Scan for the cell matching the given text and deliver its [X, Y] coordinate at center. 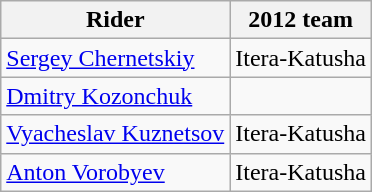
Anton Vorobyev [116, 172]
Dmitry Kozonchuk [116, 96]
Sergey Chernetskiy [116, 58]
Rider [116, 20]
2012 team [301, 20]
Vyacheslav Kuznetsov [116, 134]
